Find where the given text appears and provide that cell's center as [X, Y] coordinate. 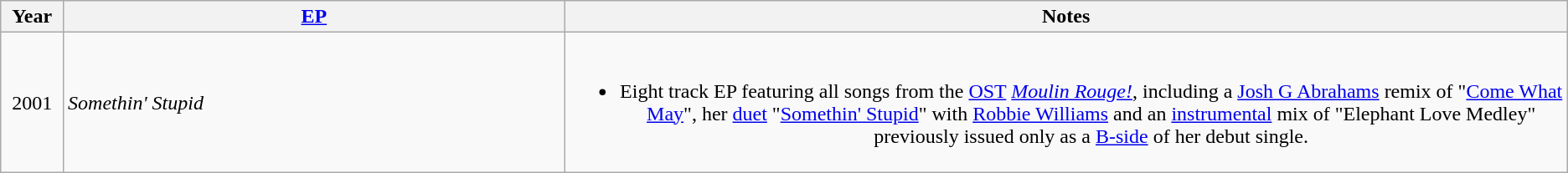
2001 [32, 102]
EP [315, 17]
Somethin' Stupid [315, 102]
Year [32, 17]
Notes [1065, 17]
